Provide the [x, y] coordinate of the cell's center where the given text is located.  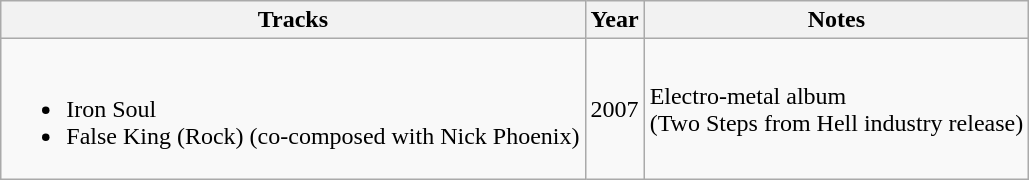
Year [614, 20]
Notes [836, 20]
Electro-metal album(Two Steps from Hell industry release) [836, 109]
Iron SoulFalse King (Rock) (co-composed with Nick Phoenix) [293, 109]
Tracks [293, 20]
2007 [614, 109]
